Detect which cell encompasses the target text, then output its [x, y] center coordinate. 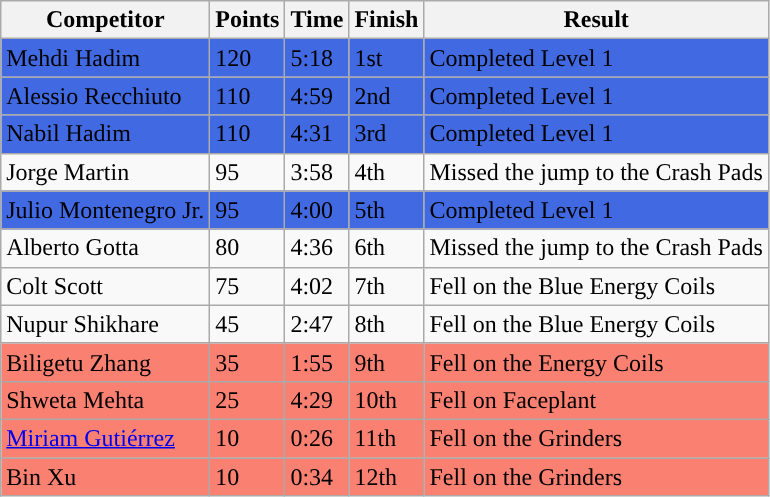
4th [386, 172]
Fell on the Energy Coils [596, 362]
1st [386, 58]
7th [386, 286]
6th [386, 248]
11th [386, 438]
Alessio Recchiuto [106, 96]
9th [386, 362]
8th [386, 324]
80 [248, 248]
120 [248, 58]
75 [248, 286]
2:47 [317, 324]
Mehdi Hadim [106, 58]
Bin Xu [106, 477]
45 [248, 324]
2nd [386, 96]
Nabil Hadim [106, 134]
4:31 [317, 134]
5:18 [317, 58]
4:59 [317, 96]
10th [386, 400]
0:26 [317, 438]
3rd [386, 134]
Jorge Martin [106, 172]
Julio Montenegro Jr. [106, 210]
Shweta Mehta [106, 400]
35 [248, 362]
Finish [386, 20]
Points [248, 20]
Nupur Shikhare [106, 324]
3:58 [317, 172]
Time [317, 20]
Miriam Gutiérrez [106, 438]
Colt Scott [106, 286]
Alberto Gotta [106, 248]
Result [596, 20]
5th [386, 210]
12th [386, 477]
4:36 [317, 248]
Competitor [106, 20]
4:00 [317, 210]
4:02 [317, 286]
1:55 [317, 362]
4:29 [317, 400]
Fell on Faceplant [596, 400]
25 [248, 400]
0:34 [317, 477]
Biligetu Zhang [106, 362]
